Provide the (x, y) coordinate of the cell's center where the given text is located.  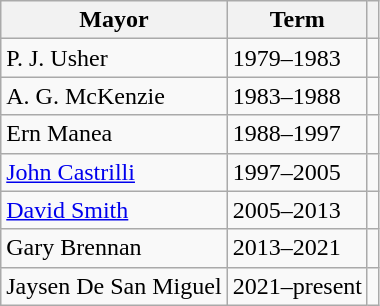
1988–1997 (297, 134)
1979–1983 (297, 58)
2021–present (297, 286)
P. J. Usher (114, 58)
Ern Manea (114, 134)
1997–2005 (297, 172)
Term (297, 20)
2013–2021 (297, 248)
A. G. McKenzie (114, 96)
Jaysen De San Miguel (114, 286)
2005–2013 (297, 210)
1983–1988 (297, 96)
John Castrilli (114, 172)
Gary Brennan (114, 248)
Mayor (114, 20)
David Smith (114, 210)
